Locate the cell with the specified text and output its (x, y) center coordinate. 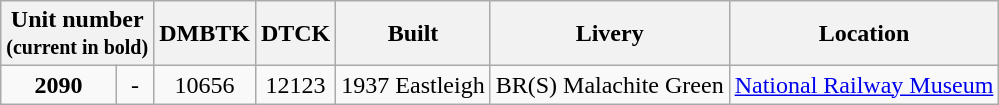
1937 Eastleigh (413, 85)
10656 (205, 85)
Location (864, 34)
2090 (59, 85)
Built (413, 34)
Unit number (current in bold) (78, 34)
DTCK (295, 34)
12123 (295, 85)
National Railway Museum (864, 85)
BR(S) Malachite Green (610, 85)
- (134, 85)
DMBTK (205, 34)
Livery (610, 34)
